Pinpoint the cell where the given text exists, returning its (X, Y) midpoint coordinate. 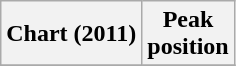
Peakposition (188, 34)
Chart (2011) (72, 34)
